Detect which cell encompasses the target text, then output its (X, Y) center coordinate. 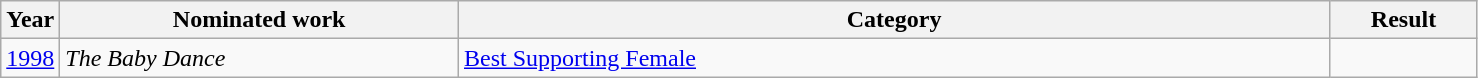
1998 (30, 58)
Result (1404, 20)
Category (894, 20)
Year (30, 20)
The Baby Dance (260, 58)
Best Supporting Female (894, 58)
Nominated work (260, 20)
